Extract the (X, Y) coordinate from the center of the cell holding the provided text.  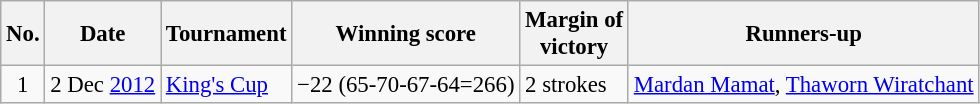
Margin ofvictory (574, 34)
Winning score (406, 34)
−22 (65-70-67-64=266) (406, 85)
Date (103, 34)
Mardan Mamat, Thaworn Wiratchant (803, 85)
2 strokes (574, 85)
Runners-up (803, 34)
2 Dec 2012 (103, 85)
No. (23, 34)
King's Cup (226, 85)
1 (23, 85)
Tournament (226, 34)
